Search for the cell housing the specified text and yield its [X, Y] center coordinate. 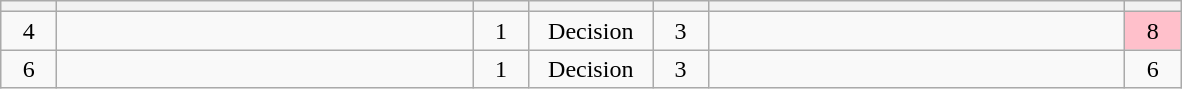
8 [1153, 31]
4 [29, 31]
